Search for the cell housing the specified text and yield its [x, y] center coordinate. 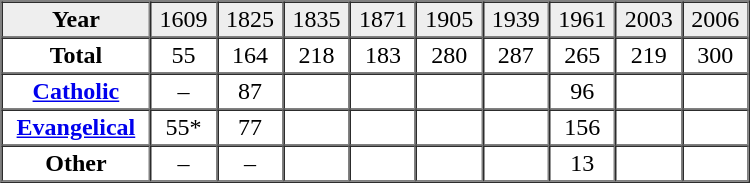
2003 [648, 20]
183 [383, 56]
219 [648, 56]
156 [582, 128]
265 [582, 56]
164 [250, 56]
55 [183, 56]
280 [449, 56]
1905 [449, 20]
Evangelical [76, 128]
87 [250, 92]
300 [716, 56]
96 [582, 92]
Other [76, 164]
1825 [250, 20]
1609 [183, 20]
1871 [383, 20]
2006 [716, 20]
1961 [582, 20]
55* [183, 128]
1835 [316, 20]
1939 [516, 20]
Total [76, 56]
287 [516, 56]
13 [582, 164]
Catholic [76, 92]
Year [76, 20]
218 [316, 56]
77 [250, 128]
